From the cell containing the given text, extract its center point as (x, y) coordinate. 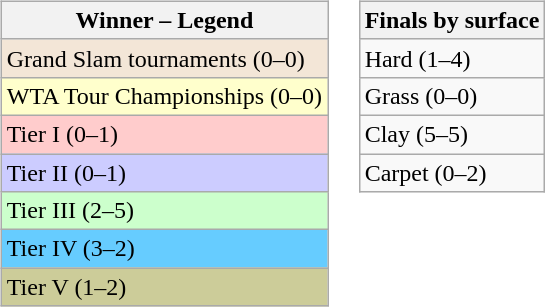
Tier V (1–2) (164, 287)
Tier IV (3–2) (164, 249)
Tier III (2–5) (164, 211)
Clay (5–5) (452, 134)
WTA Tour Championships (0–0) (164, 96)
Winner – Legend (164, 20)
Finals by surface (452, 20)
Grass (0–0) (452, 96)
Hard (1–4) (452, 58)
Grand Slam tournaments (0–0) (164, 58)
Tier I (0–1) (164, 134)
Tier II (0–1) (164, 173)
Carpet (0–2) (452, 173)
